Pinpoint the cell where the given text exists, returning its [x, y] midpoint coordinate. 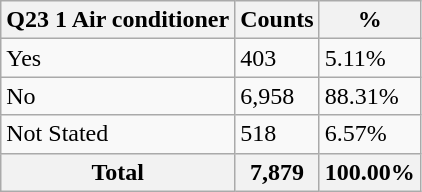
No [118, 96]
Q23 1 Air conditioner [118, 20]
518 [277, 134]
6,958 [277, 96]
88.31% [370, 96]
Total [118, 172]
Not Stated [118, 134]
Counts [277, 20]
100.00% [370, 172]
6.57% [370, 134]
403 [277, 58]
% [370, 20]
5.11% [370, 58]
Yes [118, 58]
7,879 [277, 172]
